Detect which cell encompasses the target text, then output its [X, Y] center coordinate. 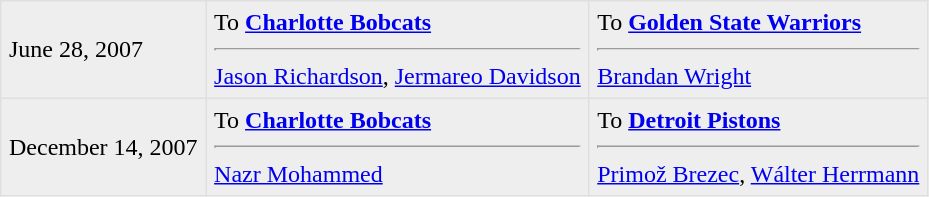
December 14, 2007 [104, 147]
To Golden State Warriors Brandan Wright [758, 50]
To Detroit Pistons Primož Brezec, Wálter Herrmann [758, 147]
To Charlotte Bobcats Jason Richardson, Jermareo Davidson [398, 50]
To Charlotte Bobcats Nazr Mohammed [398, 147]
June 28, 2007 [104, 50]
